For the text-containing cell, return its midpoint in [X, Y] coordinate format. 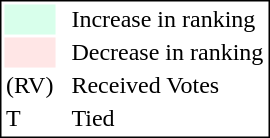
Decrease in ranking [168, 53]
(RV) [29, 85]
Tied [168, 119]
T [29, 119]
Increase in ranking [168, 19]
Received Votes [168, 85]
